Search for the cell housing the specified text and yield its [X, Y] center coordinate. 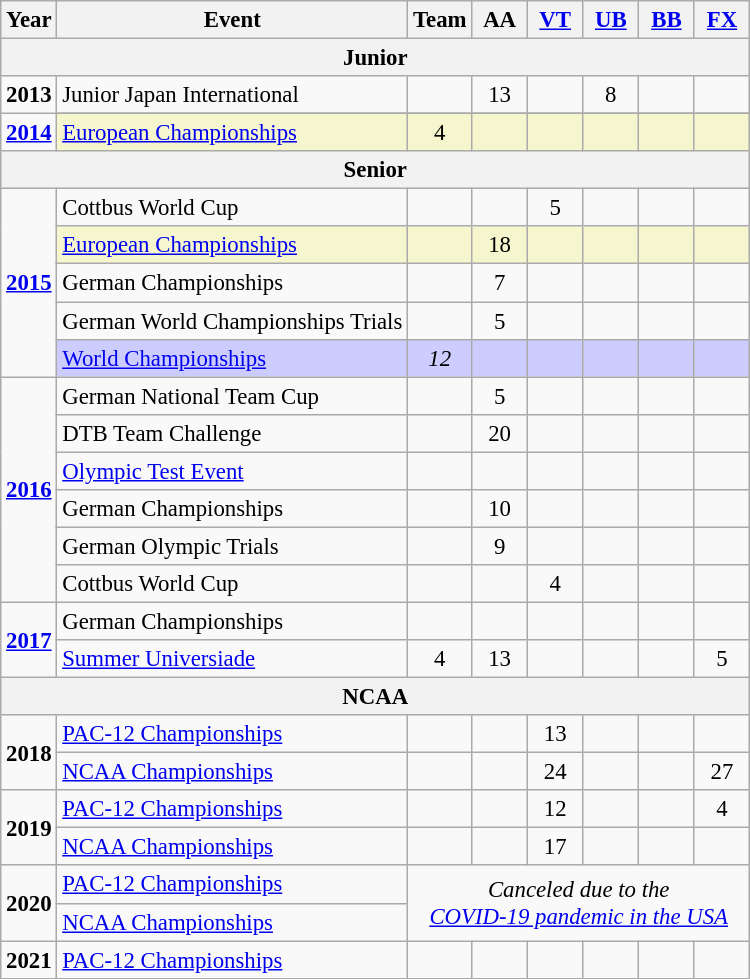
8 [611, 95]
VT [555, 20]
Olympic Test Event [232, 471]
9 [500, 546]
2018 [29, 752]
27 [722, 772]
Year [29, 20]
2021 [29, 960]
17 [555, 847]
German Olympic Trials [232, 546]
Junior Japan International [232, 95]
2016 [29, 490]
Summer Universiade [232, 659]
2013 [29, 95]
UB [611, 20]
FX [722, 20]
Event [232, 20]
2014 [29, 133]
NCAA [376, 697]
10 [500, 509]
AA [500, 20]
7 [500, 283]
2017 [29, 640]
Canceled due to theCOVID-19 pandemic in the USA [579, 904]
German National Team Cup [232, 396]
18 [500, 245]
2015 [29, 283]
Senior [376, 170]
24 [555, 772]
BB [667, 20]
Junior [376, 58]
World Championships [232, 358]
20 [500, 433]
DTB Team Challenge [232, 433]
2020 [29, 904]
Team [440, 20]
2019 [29, 828]
German World Championships Trials [232, 321]
